Provide the [x, y] coordinate of the cell's center where the given text is located.  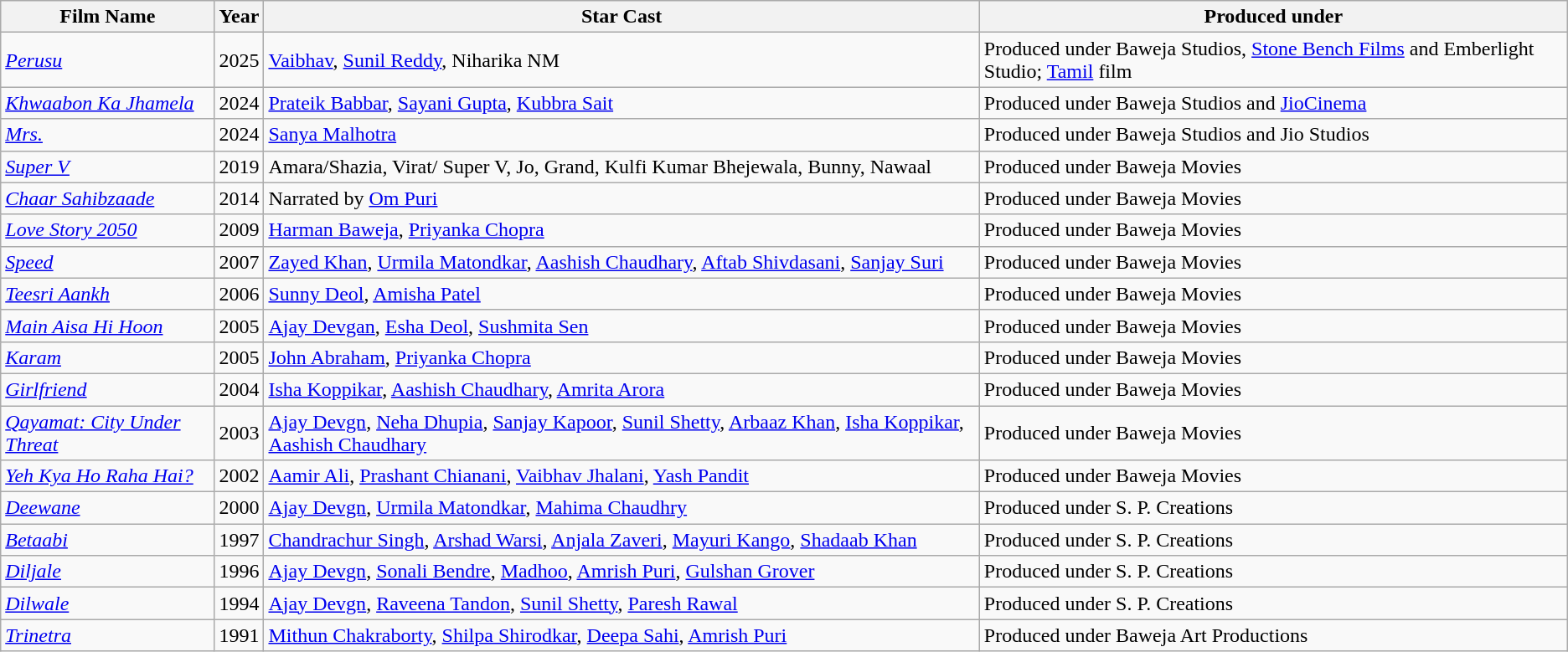
Chandrachur Singh, Arshad Warsi, Anjala Zaveri, Mayuri Kango, Shadaab Khan [622, 540]
1996 [240, 572]
Produced under Baweja Art Productions [1273, 635]
Ajay Devgn, Urmila Matondkar, Mahima Chaudhry [622, 508]
Mrs. [107, 135]
1997 [240, 540]
Ajay Devgan, Esha Deol, Sushmita Sen [622, 326]
Khwaabon Ka Jhamela [107, 103]
Mithun Chakraborty, Shilpa Shirodkar, Deepa Sahi, Amrish Puri [622, 635]
Ajay Devgn, Sonali Bendre, Madhoo, Amrish Puri, Gulshan Grover [622, 572]
Super V [107, 167]
Prateik Babbar, Sayani Gupta, Kubbra Sait [622, 103]
Teesri Aankh [107, 294]
Narrated by Om Puri [622, 198]
1991 [240, 635]
2002 [240, 476]
Chaar Sahibzaade [107, 198]
Year [240, 17]
Produced under Baweja Studios, Stone Bench Films and Emberlight Studio; Tamil film [1273, 60]
Trinetra [107, 635]
2004 [240, 389]
Dilwale [107, 603]
Star Cast [622, 17]
2006 [240, 294]
Amara/Shazia, Virat/ Super V, Jo, Grand, Kulfi Kumar Bhejewala, Bunny, Nawaal [622, 167]
2007 [240, 262]
Deewane [107, 508]
Vaibhav, Sunil Reddy, Niharika NM [622, 60]
2009 [240, 230]
1994 [240, 603]
Ajay Devgn, Neha Dhupia, Sanjay Kapoor, Sunil Shetty, Arbaaz Khan, Isha Koppikar, Aashish Chaudhary [622, 432]
Sunny Deol, Amisha Patel [622, 294]
Betaabi [107, 540]
Main Aisa Hi Hoon [107, 326]
Ajay Devgn, Raveena Tandon, Sunil Shetty, Paresh Rawal [622, 603]
Perusu [107, 60]
Zayed Khan, Urmila Matondkar, Aashish Chaudhary, Aftab Shivdasani, Sanjay Suri [622, 262]
Qayamat: City Under Threat [107, 432]
Love Story 2050 [107, 230]
2019 [240, 167]
2014 [240, 198]
John Abraham, Priyanka Chopra [622, 357]
Yeh Kya Ho Raha Hai? [107, 476]
2025 [240, 60]
Girlfriend [107, 389]
Aamir Ali, Prashant Chianani, Vaibhav Jhalani, Yash Pandit [622, 476]
Isha Koppikar, Aashish Chaudhary, Amrita Arora [622, 389]
Speed [107, 262]
Produced under Baweja Studios and Jio Studios [1273, 135]
2003 [240, 432]
Sanya Malhotra [622, 135]
Karam [107, 357]
Film Name [107, 17]
2000 [240, 508]
Harman Baweja, Priyanka Chopra [622, 230]
Diljale [107, 572]
Produced under [1273, 17]
Produced under Baweja Studios and JioCinema [1273, 103]
